Determine the (X, Y) coordinate at the center of the cell enclosing the given text.  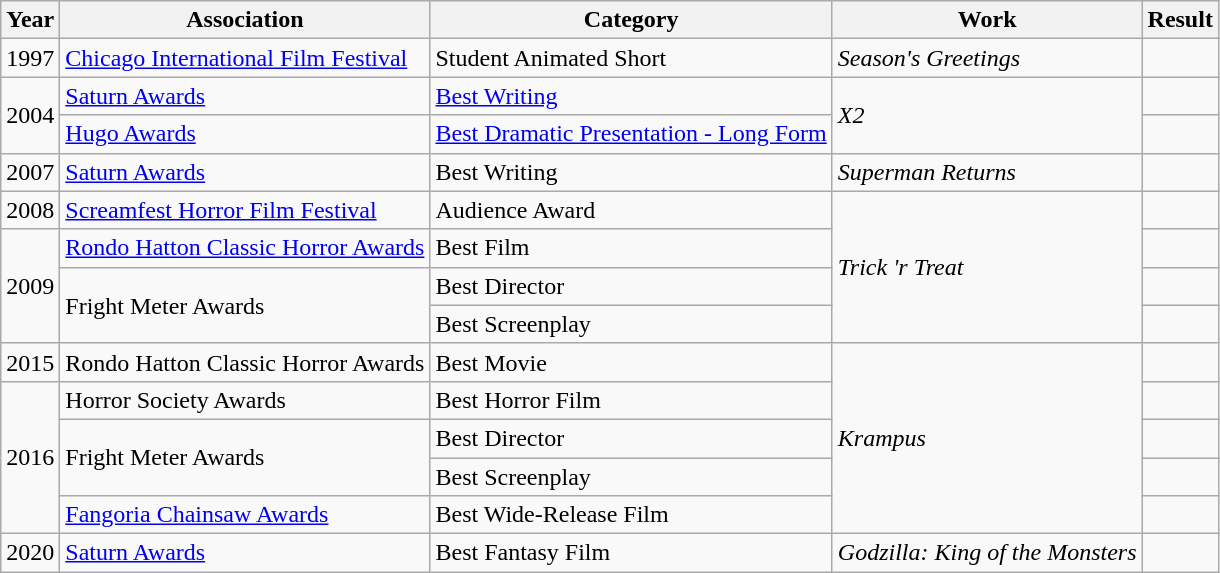
2004 (30, 115)
2016 (30, 457)
Year (30, 20)
Best Film (631, 248)
Best Horror Film (631, 400)
2007 (30, 172)
Hugo Awards (245, 134)
Godzilla: King of the Monsters (987, 553)
Work (987, 20)
Chicago International Film Festival (245, 58)
Best Fantasy Film (631, 553)
Horror Society Awards (245, 400)
Season's Greetings (987, 58)
Audience Award (631, 210)
Trick 'r Treat (987, 267)
2015 (30, 362)
2008 (30, 210)
Student Animated Short (631, 58)
Superman Returns (987, 172)
Krampus (987, 438)
2009 (30, 286)
Result (1180, 20)
Association (245, 20)
Best Wide-Release Film (631, 515)
2020 (30, 553)
Best Movie (631, 362)
Fangoria Chainsaw Awards (245, 515)
X2 (987, 115)
Screamfest Horror Film Festival (245, 210)
Best Dramatic Presentation - Long Form (631, 134)
Category (631, 20)
1997 (30, 58)
